Detect which cell encompasses the target text, then output its [X, Y] center coordinate. 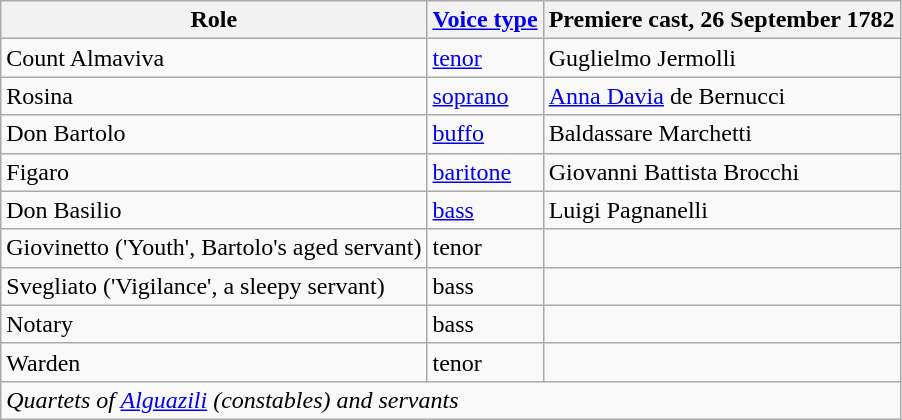
Count Almaviva [214, 58]
baritone [485, 172]
Svegliato ('Vigilance', a sleepy servant) [214, 286]
Giovanni Battista Brocchi [722, 172]
Don Bartolo [214, 134]
Baldassare Marchetti [722, 134]
Luigi Pagnanelli [722, 210]
Anna Davia de Bernucci [722, 96]
Rosina [214, 96]
Warden [214, 362]
Giovinetto ('Youth', Bartolo's aged servant) [214, 248]
Role [214, 20]
Don Basilio [214, 210]
soprano [485, 96]
Voice type [485, 20]
buffo [485, 134]
Figaro [214, 172]
Premiere cast, 26 September 1782 [722, 20]
Notary [214, 324]
Quartets of Alguazili (constables) and servants [450, 400]
Guglielmo Jermolli [722, 58]
